Find where the given text appears and provide that cell's center as [x, y] coordinate. 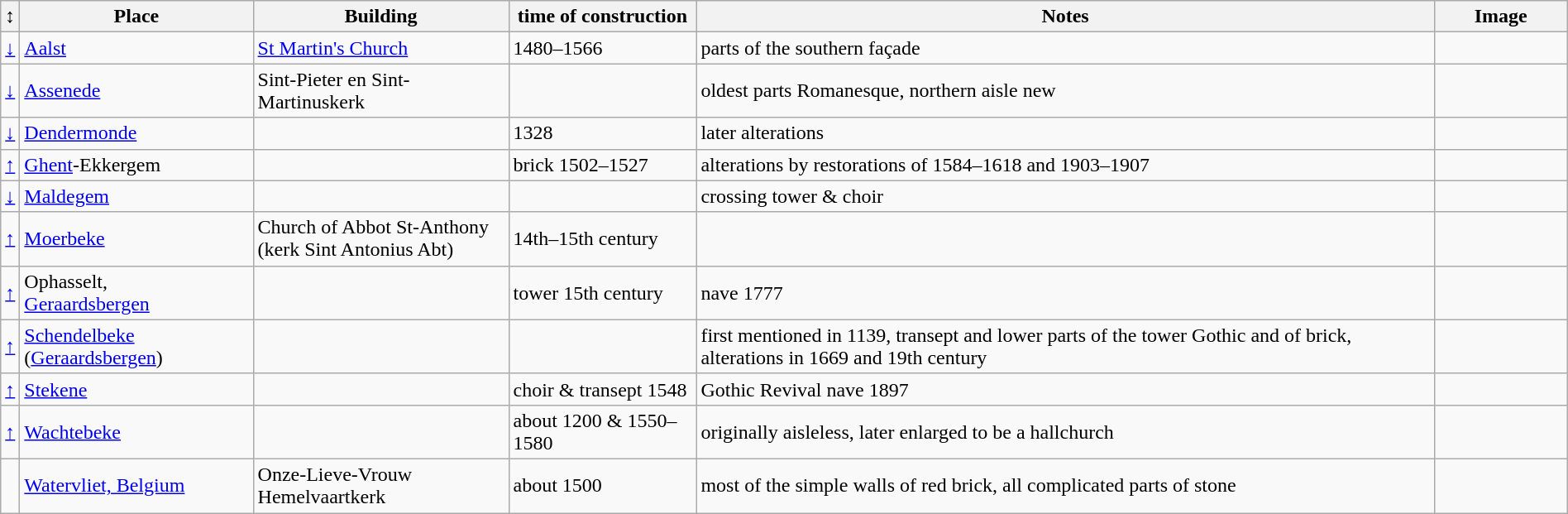
Aalst [136, 48]
first mentioned in 1139, transept and lower parts of the tower Gothic and of brick, alterations in 1669 and 19th century [1065, 346]
oldest parts Romanesque, northern aisle new [1065, 91]
St Martin's Church [380, 48]
Moerbeke [136, 238]
Schendelbeke (Geraardsbergen) [136, 346]
Wachtebeke [136, 432]
originally aisleless, later enlarged to be a hallchurch [1065, 432]
later alterations [1065, 133]
Sint-Pieter en Sint-Martinuskerk [380, 91]
time of construction [602, 17]
Watervliet, Belgium [136, 485]
alterations by restorations of 1584–1618 and 1903–1907 [1065, 165]
1480–1566 [602, 48]
most of the simple walls of red brick, all complicated parts of stone [1065, 485]
Church of Abbot St-Anthony(kerk Sint Antonius Abt) [380, 238]
1328 [602, 133]
Assenede [136, 91]
Notes [1065, 17]
Place [136, 17]
about 1500 [602, 485]
about 1200 & 1550–1580 [602, 432]
parts of the southern façade [1065, 48]
Onze-Lieve-Vrouw Hemelvaartkerk [380, 485]
Gothic Revival nave 1897 [1065, 389]
crossing tower & choir [1065, 196]
14th–15th century [602, 238]
Dendermonde [136, 133]
Maldegem [136, 196]
Image [1500, 17]
Ghent-Ekkergem [136, 165]
brick 1502–1527 [602, 165]
nave 1777 [1065, 293]
Building [380, 17]
choir & transept 1548 [602, 389]
↕ [10, 17]
Ophasselt,Geraardsbergen [136, 293]
Stekene [136, 389]
tower 15th century [602, 293]
